Search for the cell housing the specified text and yield its [X, Y] center coordinate. 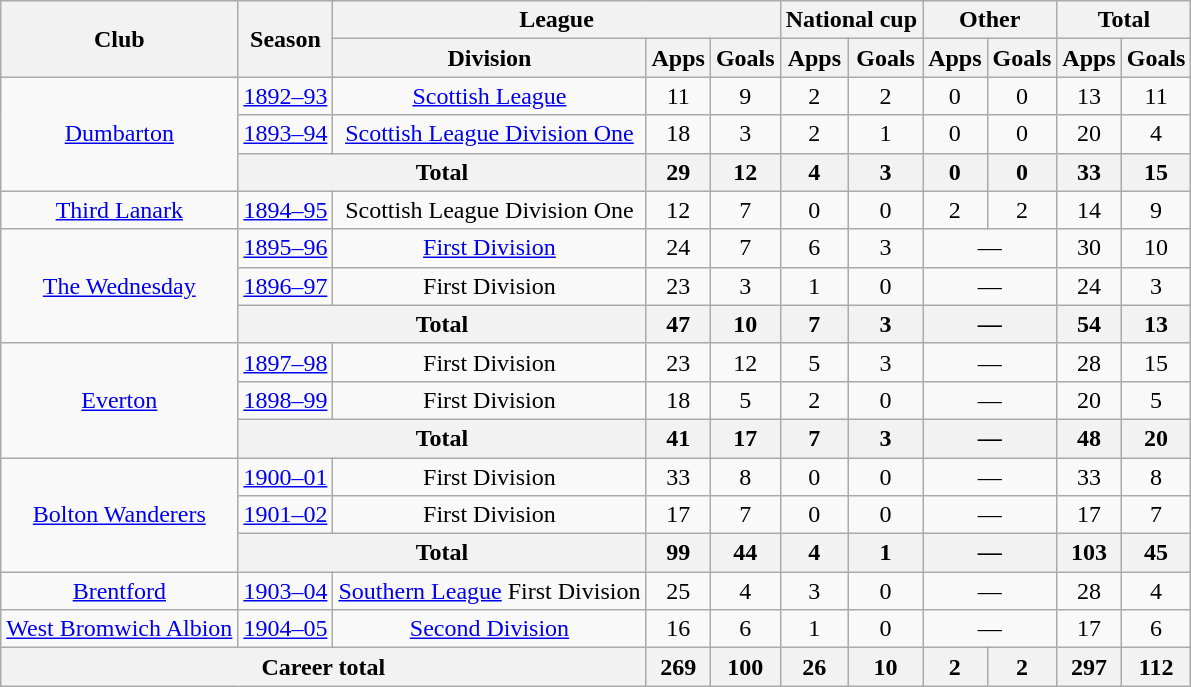
Club [120, 39]
1897–98 [286, 362]
1898–99 [286, 400]
25 [678, 591]
Second Division [490, 629]
1894–95 [286, 210]
Dumbarton [120, 134]
1904–05 [286, 629]
297 [1089, 667]
14 [1089, 210]
National cup [851, 20]
103 [1089, 553]
47 [678, 324]
Third Lanark [120, 210]
1900–01 [286, 477]
1903–04 [286, 591]
100 [745, 667]
41 [678, 438]
1895–96 [286, 248]
30 [1089, 248]
44 [745, 553]
Scottish League [490, 96]
16 [678, 629]
Season [286, 39]
26 [814, 667]
Everton [120, 400]
League [556, 20]
99 [678, 553]
45 [1156, 553]
Brentford [120, 591]
1896–97 [286, 286]
112 [1156, 667]
Southern League First Division [490, 591]
Division [490, 58]
269 [678, 667]
1892–93 [286, 96]
1893–94 [286, 134]
Other [990, 20]
Career total [324, 667]
1901–02 [286, 515]
54 [1089, 324]
48 [1089, 438]
The Wednesday [120, 286]
Bolton Wanderers [120, 515]
West Bromwich Albion [120, 629]
29 [678, 172]
